Scan for the cell matching the given text and deliver its (X, Y) coordinate at center. 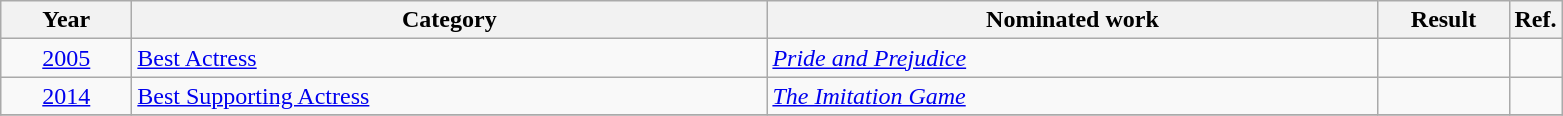
Category (450, 20)
Year (66, 20)
The Imitation Game (1072, 96)
Result (1444, 20)
Best Supporting Actress (450, 96)
Pride and Prejudice (1072, 58)
Ref. (1536, 20)
Nominated work (1072, 20)
2005 (66, 58)
Best Actress (450, 58)
2014 (66, 96)
